Locate the cell with the specified text and output its (X, Y) center coordinate. 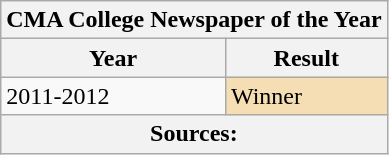
Result (306, 58)
Winner (306, 96)
2011-2012 (114, 96)
Sources: (194, 134)
Year (114, 58)
CMA College Newspaper of the Year (194, 20)
